For the text-containing cell, return its midpoint in [x, y] coordinate format. 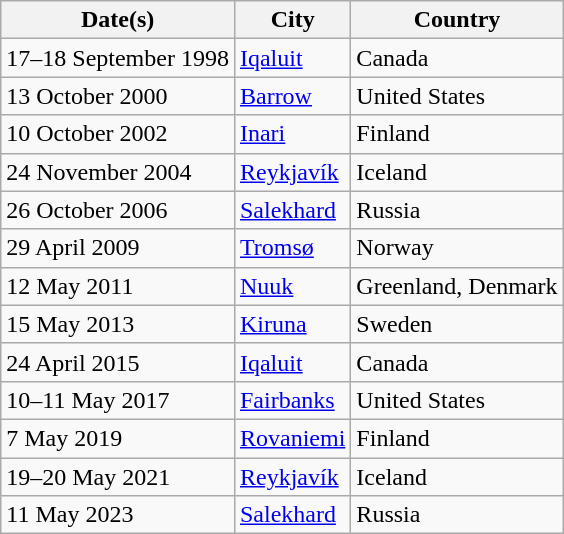
Tromsø [292, 248]
17–18 September 1998 [118, 58]
Greenland, Denmark [457, 286]
Barrow [292, 96]
Nuuk [292, 286]
10 October 2002 [118, 134]
13 October 2000 [118, 96]
24 November 2004 [118, 172]
Inari [292, 134]
Country [457, 20]
12 May 2011 [118, 286]
Sweden [457, 324]
19–20 May 2021 [118, 477]
29 April 2009 [118, 248]
26 October 2006 [118, 210]
City [292, 20]
15 May 2013 [118, 324]
Rovaniemi [292, 438]
24 April 2015 [118, 362]
7 May 2019 [118, 438]
Norway [457, 248]
11 May 2023 [118, 515]
Kiruna [292, 324]
Date(s) [118, 20]
Fairbanks [292, 400]
10–11 May 2017 [118, 400]
